For the text-containing cell, return its midpoint in [x, y] coordinate format. 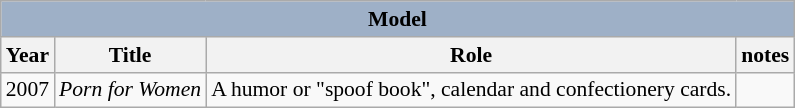
A humor or "spoof book", calendar and confectionery cards. [471, 90]
Porn for Women [130, 90]
Role [471, 55]
notes [765, 55]
2007 [28, 90]
Title [130, 55]
Model [398, 19]
Year [28, 55]
